Return [X, Y] of the center of cell containing provided text 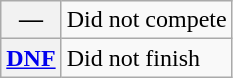
Did not finish [146, 58]
DNF [31, 58]
Did not compete [146, 20]
— [31, 20]
